Identify which cell holds the provided text, then report its (x, y) central coordinate. 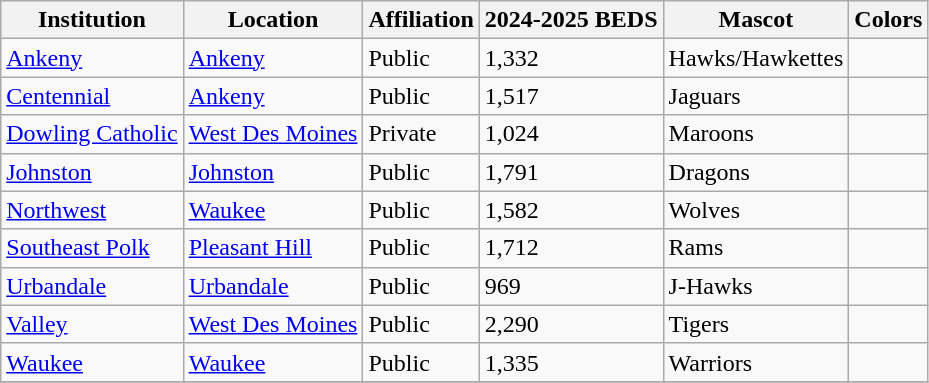
1,024 (571, 134)
Northwest (92, 210)
Southeast Polk (92, 248)
Wolves (756, 210)
2024-2025 BEDS (571, 20)
1,712 (571, 248)
1,332 (571, 58)
Dowling Catholic (92, 134)
Pleasant Hill (273, 248)
2,290 (571, 324)
1,791 (571, 172)
Institution (92, 20)
Affiliation (421, 20)
Colors (888, 20)
J-Hawks (756, 286)
Tigers (756, 324)
Location (273, 20)
969 (571, 286)
Rams (756, 248)
Dragons (756, 172)
Hawks/Hawkettes (756, 58)
Maroons (756, 134)
1,517 (571, 96)
1,582 (571, 210)
Valley (92, 324)
Jaguars (756, 96)
Warriors (756, 362)
Mascot (756, 20)
Private (421, 134)
1,335 (571, 362)
Centennial (92, 96)
